Locate the cell with the specified text and output its (x, y) center coordinate. 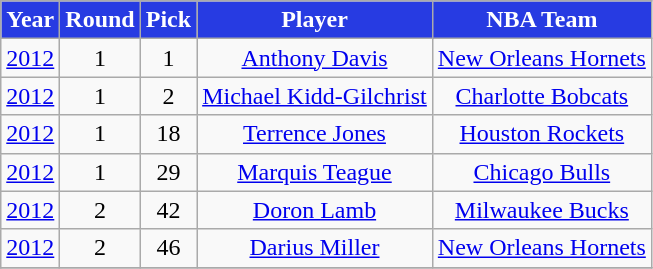
Anthony Davis (315, 58)
Houston Rockets (542, 134)
Round (100, 20)
Michael Kidd-Gilchrist (315, 96)
Pick (168, 20)
42 (168, 210)
Year (30, 20)
29 (168, 172)
Charlotte Bobcats (542, 96)
Terrence Jones (315, 134)
Doron Lamb (315, 210)
Marquis Teague (315, 172)
NBA Team (542, 20)
Milwaukee Bucks (542, 210)
Chicago Bulls (542, 172)
Player (315, 20)
Darius Miller (315, 248)
46 (168, 248)
18 (168, 134)
